Return (x, y) of the center of cell containing provided text 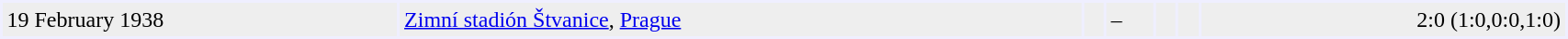
– (1130, 19)
Zimní stadión Štvanice, Prague (741, 19)
2:0 (1:0,0:0,1:0) (1382, 19)
19 February 1938 (200, 19)
